Extract the (X, Y) coordinate from the center of the cell holding the provided text.  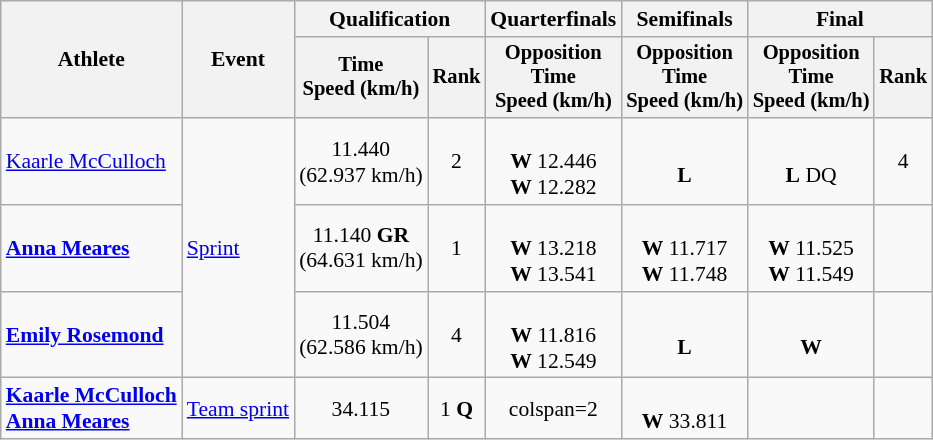
L DQ (812, 162)
W 12.446W 12.282 (553, 162)
Team sprint (238, 408)
W 11.717W 11.748 (684, 248)
1 Q (457, 408)
Quarterfinals (553, 19)
1 (457, 248)
Kaarle McCulloch (92, 162)
11.140 GR(64.631 km/h) (361, 248)
Final (840, 19)
Semifinals (684, 19)
W 33.811 (684, 408)
2 (457, 162)
11.440(62.937 km/h) (361, 162)
Emily Rosemond (92, 336)
W (812, 336)
Kaarle McCullochAnna Meares (92, 408)
Athlete (92, 60)
Sprint (238, 248)
TimeSpeed (km/h) (361, 78)
Qualification (390, 19)
34.115 (361, 408)
11.504(62.586 km/h) (361, 336)
Anna Meares (92, 248)
Event (238, 60)
W 11.525W 11.549 (812, 248)
W 13.218W 13.541 (553, 248)
W 11.816W 12.549 (553, 336)
colspan=2 (553, 408)
